Find where the given text appears and provide that cell's center as (x, y) coordinate. 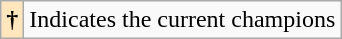
Indicates the current champions (182, 20)
† (12, 20)
